Pinpoint the cell where the given text exists, returning its [x, y] midpoint coordinate. 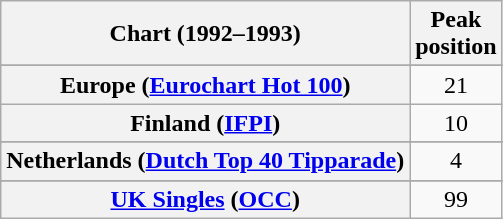
UK Singles (OCC) [206, 199]
Peakposition [456, 34]
4 [456, 161]
Chart (1992–1993) [206, 34]
Finland (IFPI) [206, 123]
10 [456, 123]
Europe (Eurochart Hot 100) [206, 85]
21 [456, 85]
Netherlands (Dutch Top 40 Tipparade) [206, 161]
99 [456, 199]
